Detect which cell encompasses the target text, then output its (x, y) center coordinate. 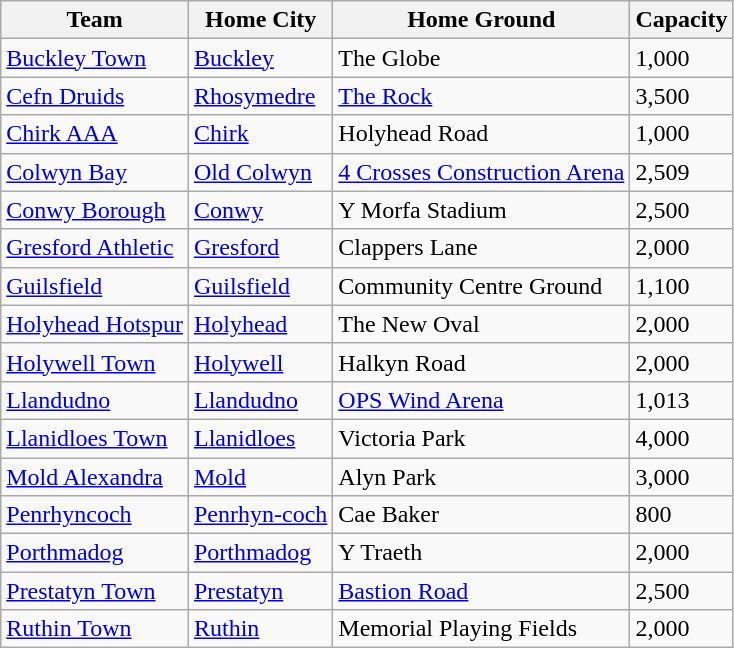
Holywell Town (95, 362)
Alyn Park (482, 477)
Rhosymedre (260, 96)
800 (682, 515)
The Rock (482, 96)
Clappers Lane (482, 248)
The Globe (482, 58)
3,500 (682, 96)
Victoria Park (482, 438)
Gresford Athletic (95, 248)
Prestatyn (260, 591)
Home Ground (482, 20)
Bastion Road (482, 591)
Team (95, 20)
Holyhead Hotspur (95, 324)
Y Traeth (482, 553)
Mold (260, 477)
Gresford (260, 248)
Llanidloes Town (95, 438)
OPS Wind Arena (482, 400)
1,100 (682, 286)
Penrhyncoch (95, 515)
Conwy (260, 210)
2,509 (682, 172)
Old Colwyn (260, 172)
Penrhyn-coch (260, 515)
Ruthin Town (95, 629)
Chirk AAA (95, 134)
Mold Alexandra (95, 477)
1,013 (682, 400)
Llanidloes (260, 438)
Colwyn Bay (95, 172)
4,000 (682, 438)
Prestatyn Town (95, 591)
The New Oval (482, 324)
Holyhead (260, 324)
Y Morfa Stadium (482, 210)
4 Crosses Construction Arena (482, 172)
Community Centre Ground (482, 286)
Conwy Borough (95, 210)
Buckley Town (95, 58)
Holyhead Road (482, 134)
Ruthin (260, 629)
Chirk (260, 134)
Halkyn Road (482, 362)
Buckley (260, 58)
Cefn Druids (95, 96)
Home City (260, 20)
Memorial Playing Fields (482, 629)
Holywell (260, 362)
Capacity (682, 20)
3,000 (682, 477)
Cae Baker (482, 515)
